Output the (x, y) coordinate of the center of the cell containing the given text.  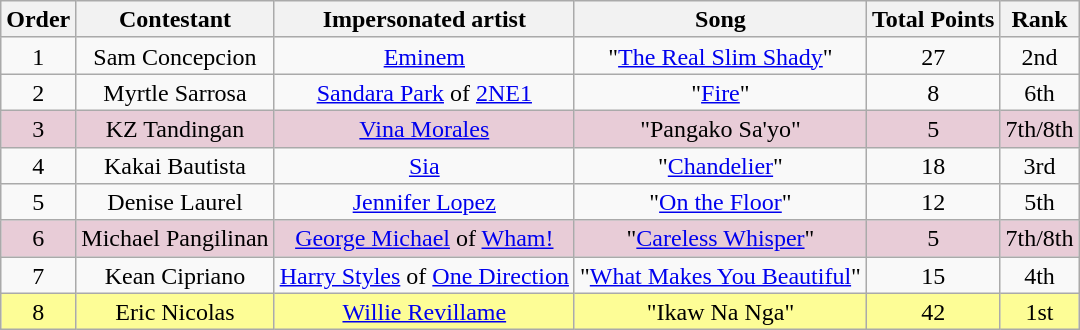
Vina Morales (424, 128)
Jennifer Lopez (424, 202)
42 (933, 312)
Total Points (933, 20)
Sam Concepcion (175, 56)
6th (1040, 92)
5th (1040, 202)
Sandara Park of 2NE1 (424, 92)
Denise Laurel (175, 202)
"Chandelier" (720, 166)
Sia (424, 166)
2nd (1040, 56)
"Pangako Sa'yo" (720, 128)
Kean Cipriano (175, 276)
4th (1040, 276)
"The Real Slim Shady" (720, 56)
4 (38, 166)
"Careless Whisper" (720, 238)
1st (1040, 312)
Harry Styles of One Direction (424, 276)
"On the Floor" (720, 202)
Impersonated artist (424, 20)
"Fire" (720, 92)
7 (38, 276)
6 (38, 238)
Order (38, 20)
Contestant (175, 20)
1 (38, 56)
3rd (1040, 166)
27 (933, 56)
Eric Nicolas (175, 312)
12 (933, 202)
Michael Pangilinan (175, 238)
George Michael of Wham! (424, 238)
15 (933, 276)
Myrtle Sarrosa (175, 92)
Willie Revillame (424, 312)
18 (933, 166)
Kakai Bautista (175, 166)
3 (38, 128)
"Ikaw Na Nga" (720, 312)
2 (38, 92)
Eminem (424, 56)
Song (720, 20)
KZ Tandingan (175, 128)
"What Makes You Beautiful" (720, 276)
Rank (1040, 20)
